Capture the cell that displays the provided text and extract its [X, Y] central coordinate. 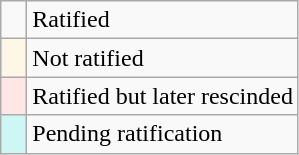
Pending ratification [163, 134]
Ratified [163, 20]
Not ratified [163, 58]
Ratified but later rescinded [163, 96]
